Search for the cell housing the specified text and yield its [x, y] center coordinate. 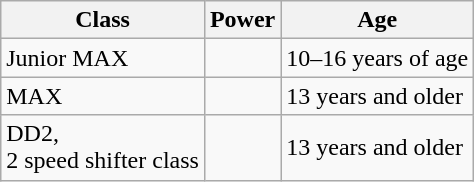
Junior MAX [103, 58]
10–16 years of age [378, 58]
Power [242, 20]
MAX [103, 96]
Age [378, 20]
DD2, 2 speed shifter class [103, 148]
Class [103, 20]
